Return [x, y] of the center of cell containing provided text 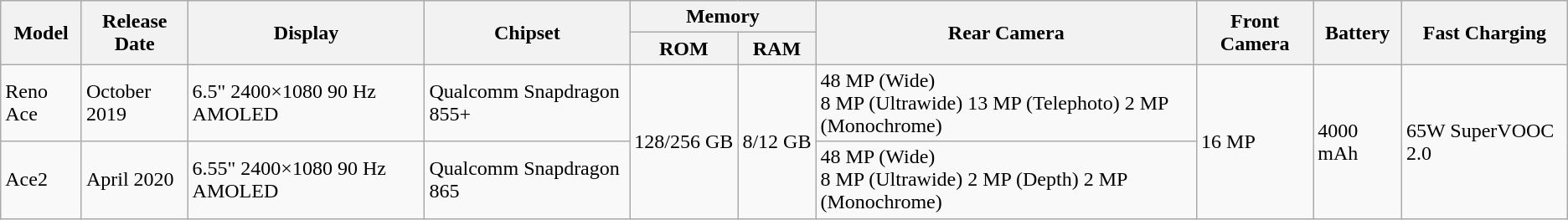
October 2019 [134, 103]
4000 mAh [1358, 141]
Battery [1358, 33]
Qualcomm Snapdragon 865 [528, 180]
Memory [723, 17]
16 MP [1255, 141]
Reno Ace [42, 103]
Release Date [134, 33]
6.5" 2400×1080 90 Hz AMOLED [307, 103]
48 MP (Wide)8 MP (Ultrawide) 13 MP (Telephoto) 2 MP (Monochrome) [1007, 103]
48 MP (Wide)8 MP (Ultrawide) 2 MP (Depth) 2 MP (Monochrome) [1007, 180]
RAM [777, 49]
8/12 GB [777, 141]
Chipset [528, 33]
Fast Charging [1485, 33]
April 2020 [134, 180]
ROM [683, 49]
Rear Camera [1007, 33]
Model [42, 33]
6.55" 2400×1080 90 Hz AMOLED [307, 180]
Ace2 [42, 180]
Display [307, 33]
65W SuperVOOC 2.0 [1485, 141]
Front Camera [1255, 33]
Qualcomm Snapdragon 855+ [528, 103]
128/256 GB [683, 141]
